Determine the (x, y) coordinate at the center of the cell enclosing the given text.  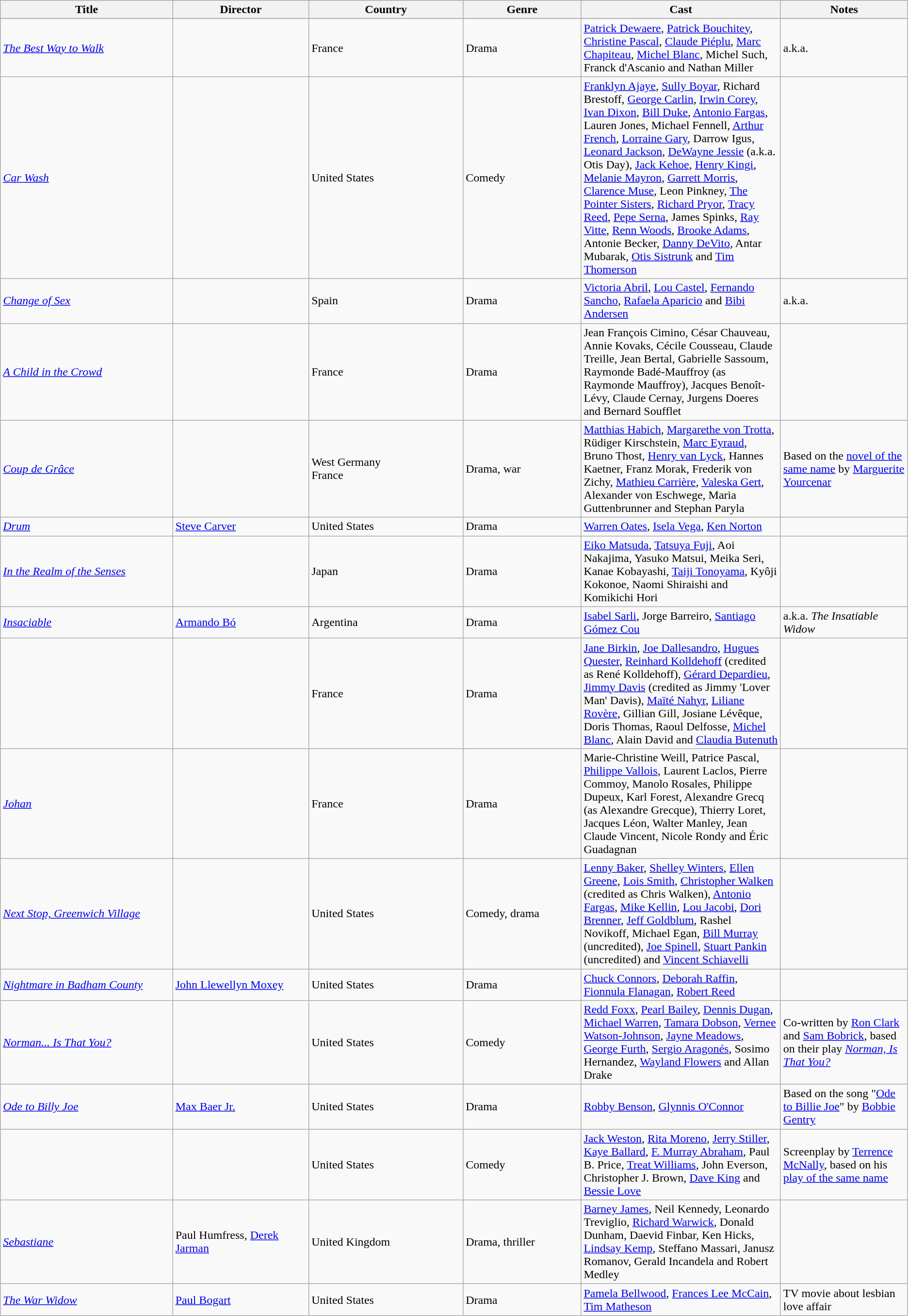
Coup de Grâce (86, 469)
Johan (86, 804)
Country (386, 10)
a.k.a. The Insatiable Widow (844, 622)
West GermanyFrance (386, 469)
Nightmare in Badham County (86, 984)
Genre (522, 10)
Drama, war (522, 469)
Ode to Billy Joe (86, 1107)
Norman... Is That You? (86, 1042)
Spain (386, 301)
Armando Bó (241, 622)
Based on the novel of the same name by Marguerite Yourcenar (844, 469)
The Best Way to Walk (86, 48)
Co-written by Ron Clark and Sam Bobrick, based on their play Norman, Is That You? (844, 1042)
Screenplay by Terrence McNally, based on his play of the same name (844, 1165)
John Llewellyn Moxey (241, 984)
Patrick Dewaere, Patrick Bouchitey, Christine Pascal, Claude Piéplu, Marc Chapiteau, Michel Blanc, Michel Such, Franck d'Ascanio and Nathan Miller (681, 48)
Warren Oates, Isela Vega, Ken Norton (681, 526)
Comedy, drama (522, 913)
Max Baer Jr. (241, 1107)
Notes (844, 10)
A Child in the Crowd (86, 372)
Insaciable (86, 622)
Isabel Sarli, Jorge Barreiro, Santiago Gómez Cou (681, 622)
Sebastiane (86, 1242)
TV movie about lesbian love affair (844, 1300)
Cast (681, 10)
The War Widow (86, 1300)
Drum (86, 526)
Paul Humfress, Derek Jarman (241, 1242)
Car Wash (86, 178)
Robby Benson, Glynnis O'Connor (681, 1107)
Steve Carver (241, 526)
Based on the song "Ode to Billie Joe" by Bobbie Gentry (844, 1107)
In the Realm of the Senses (86, 571)
Chuck Connors, Deborah Raffin, Fionnula Flanagan, Robert Reed (681, 984)
Drama, thriller (522, 1242)
Pamela Bellwood, Frances Lee McCain, Tim Matheson (681, 1300)
Victoria Abril, Lou Castel, Fernando Sancho, Rafaela Aparicio and Bibi Andersen (681, 301)
Next Stop, Greenwich Village (86, 913)
United Kingdom (386, 1242)
Title (86, 10)
Japan (386, 571)
Director (241, 10)
Paul Bogart (241, 1300)
Argentina (386, 622)
Change of Sex (86, 301)
